Output the (X, Y) coordinate of the center of the cell containing the given text.  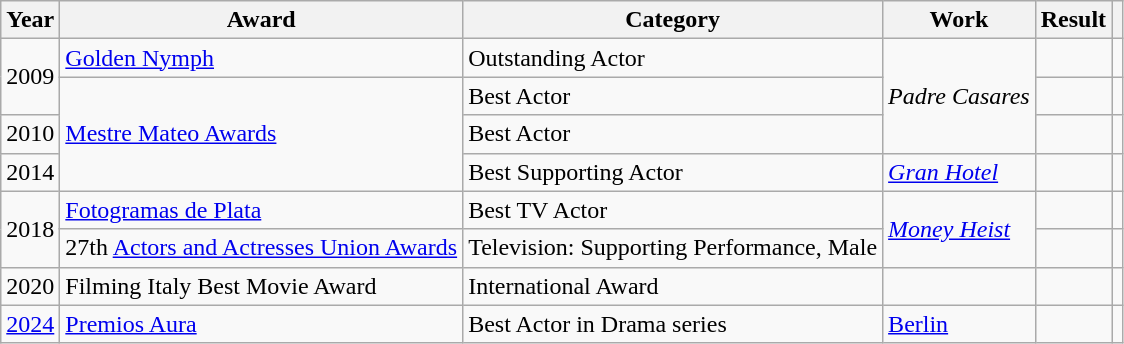
Outstanding Actor (673, 58)
Best Actor in Drama series (673, 324)
Gran Hotel (960, 172)
Money Heist (960, 229)
2020 (30, 286)
2014 (30, 172)
Premios Aura (262, 324)
2018 (30, 229)
Best Supporting Actor (673, 172)
Mestre Mateo Awards (262, 134)
2009 (30, 77)
Award (262, 20)
Berlin (960, 324)
Year (30, 20)
2024 (30, 324)
Filming Italy Best Movie Award (262, 286)
Padre Casares (960, 96)
2010 (30, 134)
Fotogramas de Plata (262, 210)
International Award (673, 286)
Result (1073, 20)
Television: Supporting Performance, Male (673, 248)
Golden Nymph (262, 58)
Best TV Actor (673, 210)
Work (960, 20)
27th Actors and Actresses Union Awards (262, 248)
Category (673, 20)
